From the cell containing the given text, extract its center point as [X, Y] coordinate. 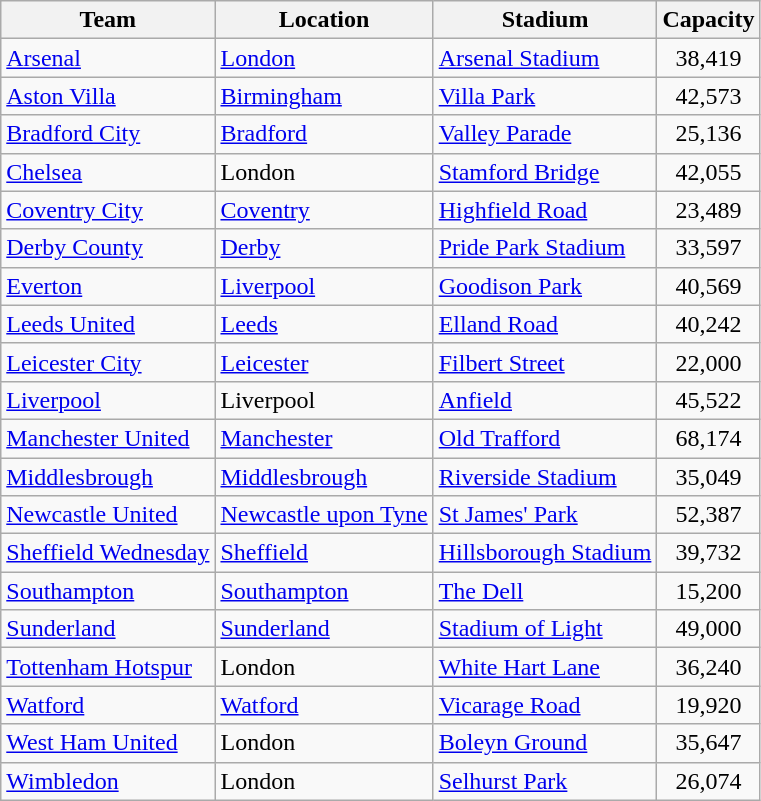
19,920 [708, 705]
Leicester [324, 362]
Goodison Park [545, 286]
Leicester City [108, 362]
Stadium [545, 20]
36,240 [708, 667]
Coventry City [108, 210]
Newcastle United [108, 515]
Elland Road [545, 324]
26,074 [708, 781]
Selhurst Park [545, 781]
Capacity [708, 20]
Coventry [324, 210]
40,569 [708, 286]
35,049 [708, 477]
25,136 [708, 134]
68,174 [708, 438]
Bradford City [108, 134]
49,000 [708, 629]
Derby County [108, 248]
Bradford [324, 134]
Stamford Bridge [545, 172]
Old Trafford [545, 438]
Highfield Road [545, 210]
Sheffield Wednesday [108, 553]
West Ham United [108, 743]
Stadium of Light [545, 629]
Manchester [324, 438]
15,200 [708, 591]
St James' Park [545, 515]
Wimbledon [108, 781]
23,489 [708, 210]
45,522 [708, 400]
Leeds United [108, 324]
Boleyn Ground [545, 743]
White Hart Lane [545, 667]
Aston Villa [108, 96]
Villa Park [545, 96]
The Dell [545, 591]
40,242 [708, 324]
Location [324, 20]
22,000 [708, 362]
Arsenal Stadium [545, 58]
33,597 [708, 248]
Leeds [324, 324]
Arsenal [108, 58]
Tottenham Hotspur [108, 667]
Valley Parade [545, 134]
Filbert Street [545, 362]
Newcastle upon Tyne [324, 515]
Hillsborough Stadium [545, 553]
Anfield [545, 400]
Sheffield [324, 553]
Chelsea [108, 172]
Riverside Stadium [545, 477]
39,732 [708, 553]
42,055 [708, 172]
Manchester United [108, 438]
52,387 [708, 515]
42,573 [708, 96]
Birmingham [324, 96]
Everton [108, 286]
Derby [324, 248]
38,419 [708, 58]
Team [108, 20]
35,647 [708, 743]
Pride Park Stadium [545, 248]
Vicarage Road [545, 705]
